For the text-containing cell, return its midpoint in [x, y] coordinate format. 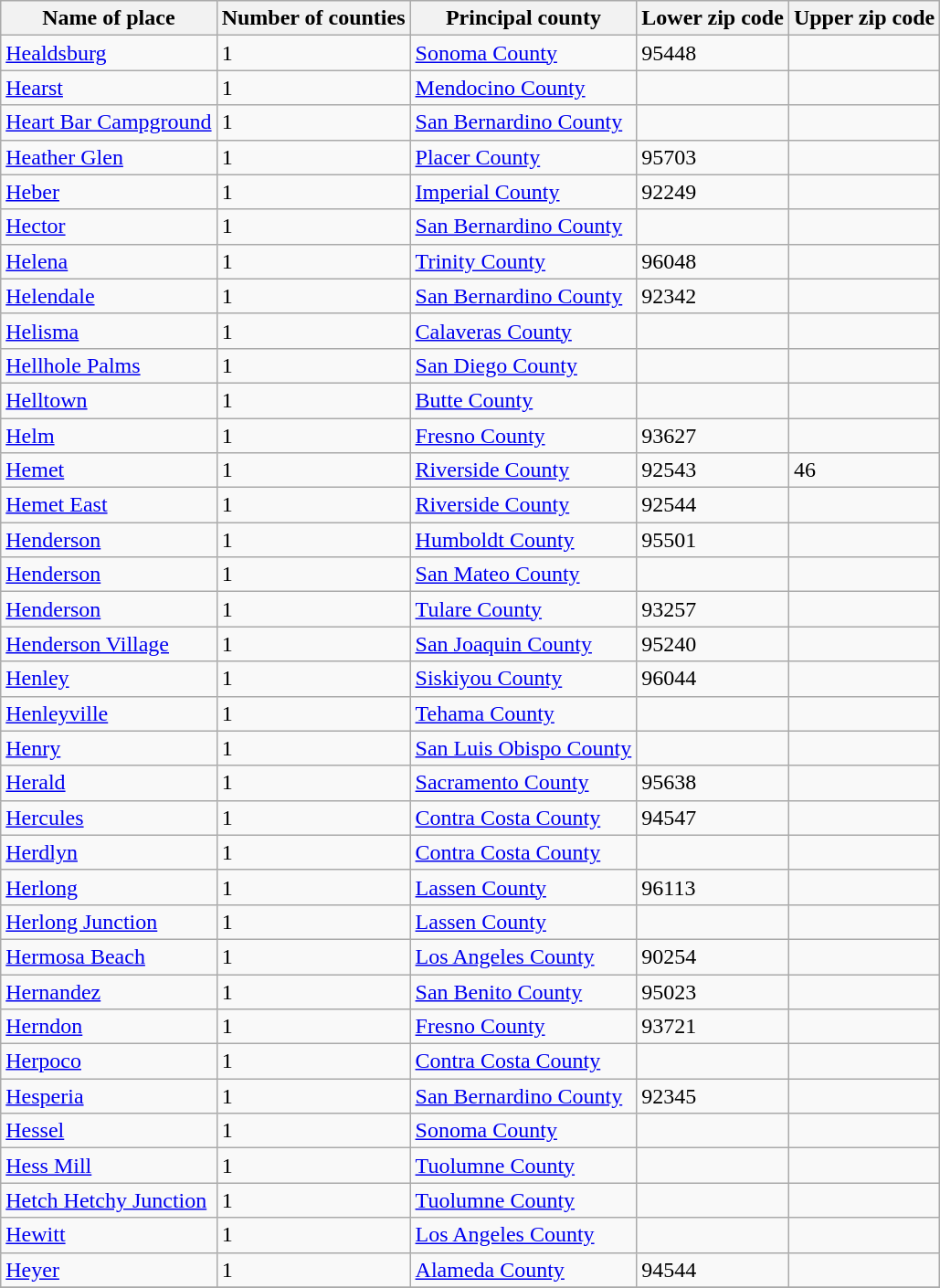
Henleyville [109, 713]
95448 [713, 53]
Herlong Junction [109, 922]
San Mateo County [523, 575]
Herpoco [109, 1061]
Hearst [109, 88]
Heyer [109, 1270]
Hewitt [109, 1235]
Calaveras County [523, 331]
Butte County [523, 400]
94544 [713, 1270]
Hess Mill [109, 1166]
Principal county [523, 18]
93627 [713, 436]
Upper zip code [864, 18]
Henderson Village [109, 644]
Henley [109, 679]
Helena [109, 261]
Name of place [109, 18]
92345 [713, 1096]
San Benito County [523, 991]
92543 [713, 470]
Helisma [109, 331]
Hemet [109, 470]
Heber [109, 192]
46 [864, 470]
95023 [713, 991]
96048 [713, 261]
Trinity County [523, 261]
Herald [109, 783]
Hessel [109, 1131]
San Diego County [523, 365]
Healdsburg [109, 53]
Mendocino County [523, 88]
Tulare County [523, 609]
Helltown [109, 400]
Imperial County [523, 192]
Henry [109, 748]
Hetch Hetchy Junction [109, 1200]
Siskiyou County [523, 679]
94547 [713, 818]
Herdlyn [109, 852]
Alameda County [523, 1270]
Herndon [109, 1027]
92342 [713, 296]
Number of counties [313, 18]
96113 [713, 887]
Hellhole Palms [109, 365]
Helendale [109, 296]
Tehama County [523, 713]
Helm [109, 436]
Sacramento County [523, 783]
95703 [713, 157]
Heart Bar Campground [109, 122]
Placer County [523, 157]
Heather Glen [109, 157]
San Joaquin County [523, 644]
93721 [713, 1027]
Hemet East [109, 505]
95501 [713, 540]
93257 [713, 609]
95638 [713, 783]
Lower zip code [713, 18]
Hector [109, 227]
Hermosa Beach [109, 956]
Humboldt County [523, 540]
95240 [713, 644]
92544 [713, 505]
San Luis Obispo County [523, 748]
Hesperia [109, 1096]
Herlong [109, 887]
Hercules [109, 818]
96044 [713, 679]
Hernandez [109, 991]
90254 [713, 956]
92249 [713, 192]
